Capture the cell that displays the provided text and extract its [x, y] central coordinate. 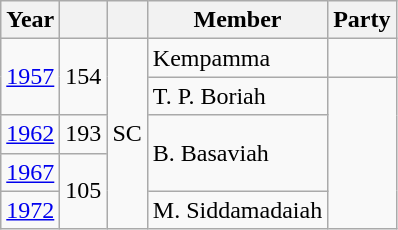
1957 [30, 77]
M. Siddamadaiah [237, 210]
Year [30, 20]
105 [84, 191]
Party [362, 20]
Kempamma [237, 58]
B. Basaviah [237, 153]
1972 [30, 210]
Member [237, 20]
154 [84, 77]
SC [127, 134]
1967 [30, 172]
T. P. Boriah [237, 96]
193 [84, 134]
1962 [30, 134]
